Return (X, Y) of the center of cell containing provided text 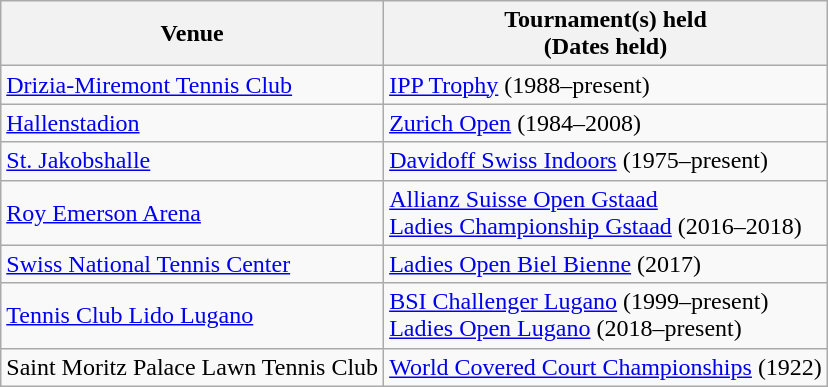
St. Jakobshalle (192, 161)
Swiss National Tennis Center (192, 264)
IPP Trophy (1988–present) (606, 85)
Zurich Open (1984–2008) (606, 123)
Hallenstadion (192, 123)
BSI Challenger Lugano (1999–present)Ladies Open Lugano (2018–present) (606, 316)
Ladies Open Biel Bienne (2017) (606, 264)
Roy Emerson Arena (192, 212)
Tennis Club Lido Lugano (192, 316)
Saint Moritz Palace Lawn Tennis Club (192, 367)
Davidoff Swiss Indoors (1975–present) (606, 161)
Allianz Suisse Open GstaadLadies Championship Gstaad (2016–2018) (606, 212)
Tournament(s) held(Dates held) (606, 34)
World Covered Court Championships (1922) (606, 367)
Venue (192, 34)
Drizia-Miremont Tennis Club (192, 85)
